Output the (X, Y) coordinate of the center of the cell containing the given text.  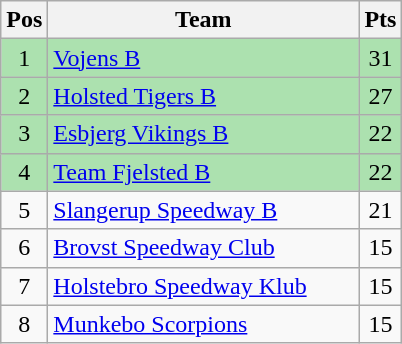
6 (24, 248)
2 (24, 96)
Team (204, 20)
31 (380, 58)
Munkebo Scorpions (204, 324)
8 (24, 324)
5 (24, 210)
21 (380, 210)
27 (380, 96)
7 (24, 286)
Pos (24, 20)
Pts (380, 20)
3 (24, 134)
Holstebro Speedway Klub (204, 286)
Esbjerg Vikings B (204, 134)
Slangerup Speedway B (204, 210)
Holsted Tigers B (204, 96)
Team Fjelsted B (204, 172)
Brovst Speedway Club (204, 248)
1 (24, 58)
Vojens B (204, 58)
4 (24, 172)
